Return (x, y) of the center of cell containing provided text 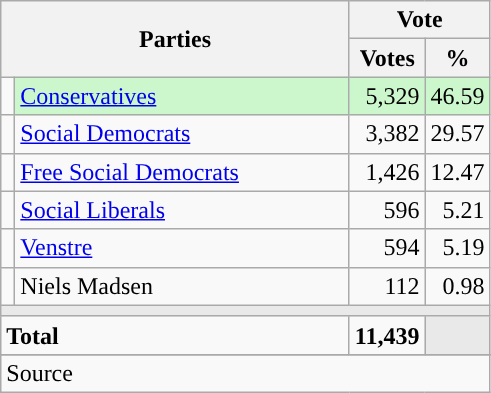
Social Liberals (182, 210)
Vote (420, 20)
3,382 (387, 134)
5.21 (458, 210)
5.19 (458, 248)
0.98 (458, 286)
Social Democrats (182, 134)
11,439 (387, 335)
112 (387, 286)
Parties (176, 39)
12.47 (458, 172)
Total (176, 335)
29.57 (458, 134)
46.59 (458, 96)
Source (246, 373)
1,426 (387, 172)
596 (387, 210)
5,329 (387, 96)
Votes (387, 58)
% (458, 58)
Free Social Democrats (182, 172)
Venstre (182, 248)
594 (387, 248)
Niels Madsen (182, 286)
Conservatives (182, 96)
